Identify which cell holds the provided text, then report its [x, y] central coordinate. 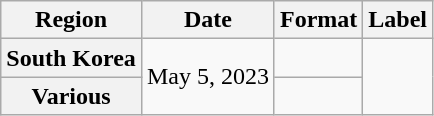
May 5, 2023 [208, 77]
Various [72, 96]
South Korea [72, 58]
Label [398, 20]
Format [318, 20]
Region [72, 20]
Date [208, 20]
